Determine the [X, Y] coordinate at the center of the cell enclosing the given text.  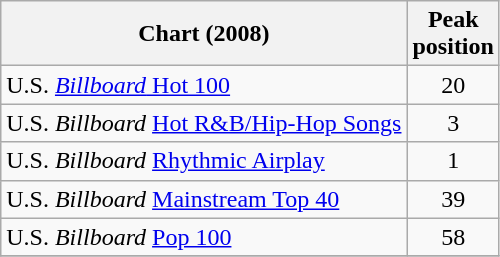
3 [453, 123]
U.S. Billboard Rhythmic Airplay [204, 161]
U.S. Billboard Pop 100 [204, 237]
U.S. Billboard Hot 100 [204, 85]
1 [453, 161]
U.S. Billboard Mainstream Top 40 [204, 199]
U.S. Billboard Hot R&B/Hip-Hop Songs [204, 123]
Chart (2008) [204, 34]
20 [453, 85]
39 [453, 199]
Peakposition [453, 34]
58 [453, 237]
